Provide the [x, y] coordinate of the cell's center where the given text is located.  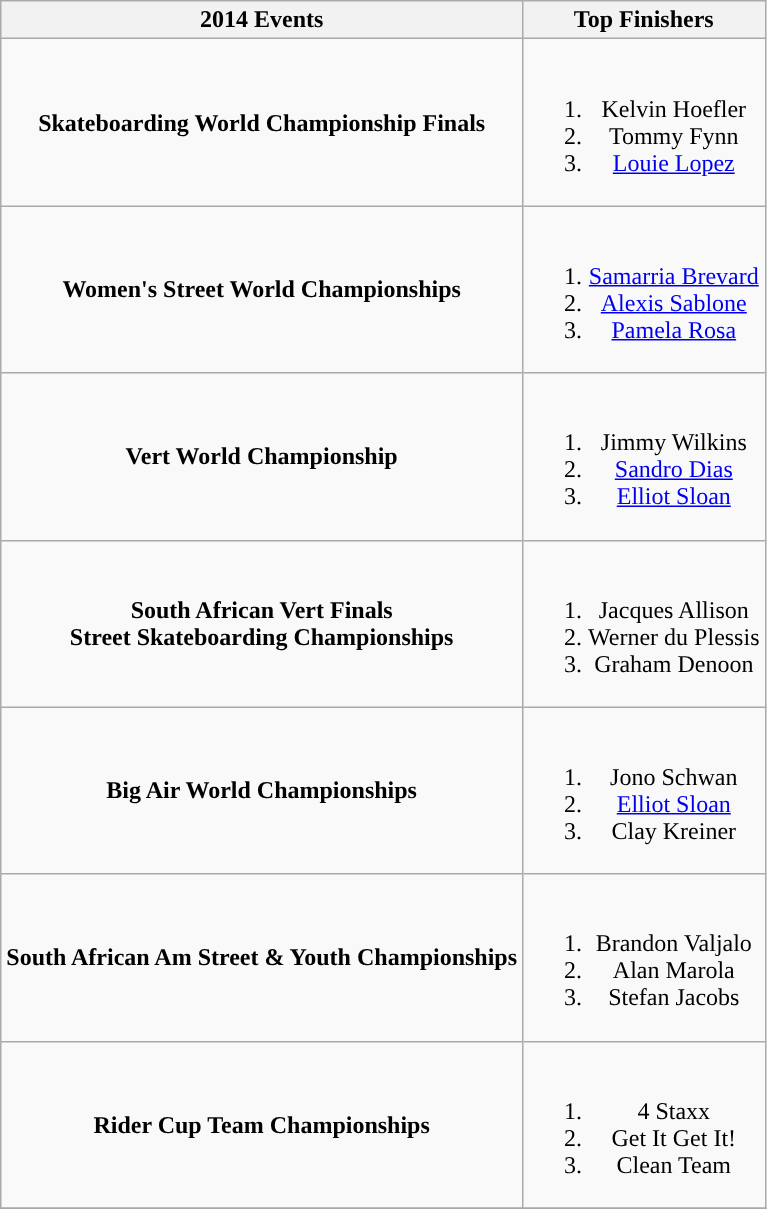
2014 Events [262, 20]
South African Vert FinalsStreet Skateboarding Championships [262, 624]
Kelvin Hoefler Tommy Fynn Louie Lopez [644, 122]
Big Air World Championships [262, 790]
Women's Street World Championships [262, 290]
South African Am Street & Youth Championships [262, 958]
4 Staxx Get It Get It! Clean Team [644, 1124]
Jacques Allison Werner du Plessis Graham Denoon [644, 624]
Vert World Championship [262, 456]
Samarria Brevard Alexis Sablone Pamela Rosa [644, 290]
Brandon Valjalo Alan Marola Stefan Jacobs [644, 958]
Jimmy Wilkins Sandro Dias Elliot Sloan [644, 456]
Rider Cup Team Championships [262, 1124]
Jono Schwan Elliot Sloan Clay Kreiner [644, 790]
Skateboarding World Championship Finals [262, 122]
Top Finishers [644, 20]
